Detect which cell encompasses the target text, then output its (X, Y) center coordinate. 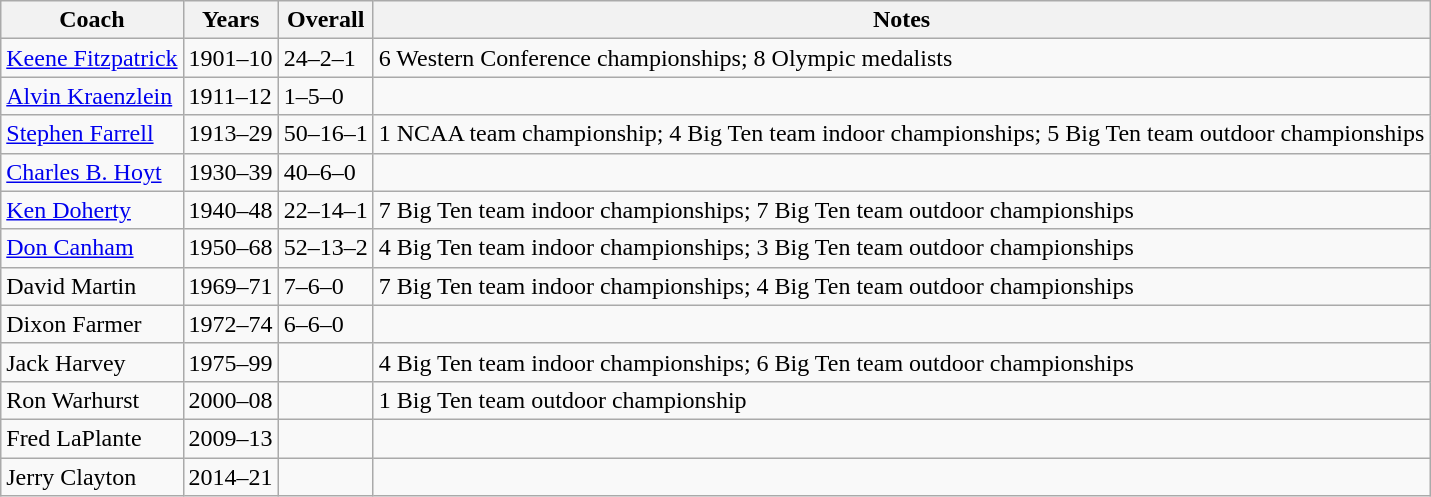
Fred LaPlante (92, 438)
1911–12 (230, 96)
Years (230, 20)
David Martin (92, 286)
6–6–0 (326, 324)
7 Big Ten team indoor championships; 7 Big Ten team outdoor championships (902, 210)
Notes (902, 20)
2009–13 (230, 438)
1930–39 (230, 172)
Stephen Farrell (92, 134)
1 NCAA team championship; 4 Big Ten team indoor championships; 5 Big Ten team outdoor championships (902, 134)
1913–29 (230, 134)
Charles B. Hoyt (92, 172)
1972–74 (230, 324)
7–6–0 (326, 286)
Jerry Clayton (92, 477)
Overall (326, 20)
50–16–1 (326, 134)
1975–99 (230, 362)
22–14–1 (326, 210)
1–5–0 (326, 96)
4 Big Ten team indoor championships; 6 Big Ten team outdoor championships (902, 362)
1969–71 (230, 286)
24–2–1 (326, 58)
4 Big Ten team indoor championships; 3 Big Ten team outdoor championships (902, 248)
1 Big Ten team outdoor championship (902, 400)
1901–10 (230, 58)
Don Canham (92, 248)
Ron Warhurst (92, 400)
Jack Harvey (92, 362)
6 Western Conference championships; 8 Olympic medalists (902, 58)
Dixon Farmer (92, 324)
7 Big Ten team indoor championships; 4 Big Ten team outdoor championships (902, 286)
Alvin Kraenzlein (92, 96)
1940–48 (230, 210)
Coach (92, 20)
40–6–0 (326, 172)
52–13–2 (326, 248)
Keene Fitzpatrick (92, 58)
2000–08 (230, 400)
1950–68 (230, 248)
2014–21 (230, 477)
Ken Doherty (92, 210)
